Return [X, Y] of the center of cell containing provided text 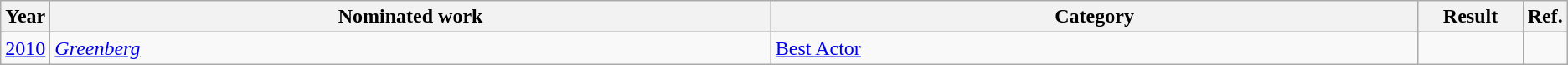
Nominated work [410, 17]
Ref. [1545, 17]
Best Actor [1094, 48]
Year [25, 17]
Result [1471, 17]
Greenberg [410, 48]
2010 [25, 48]
Category [1094, 17]
